For the text-containing cell, return its midpoint in [X, Y] coordinate format. 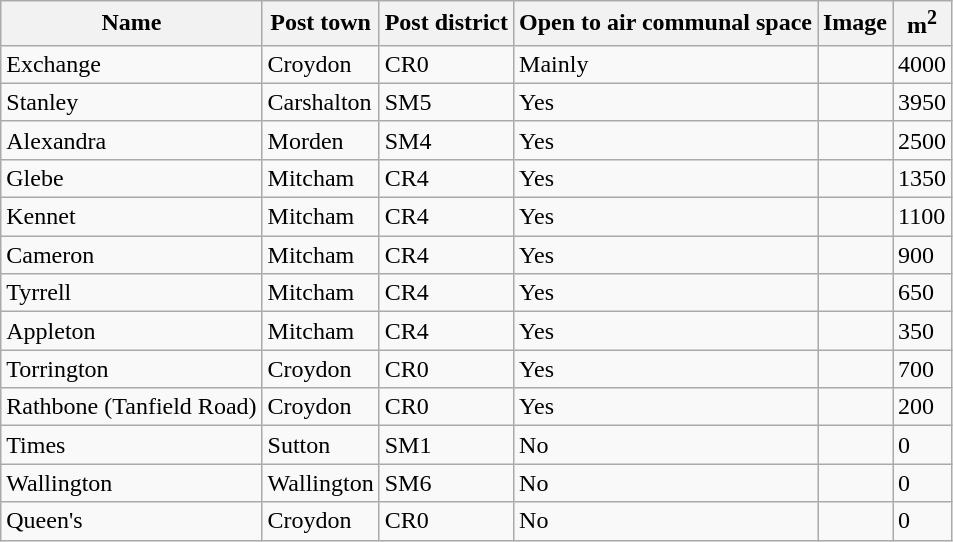
Post district [446, 24]
Glebe [132, 178]
700 [922, 369]
Alexandra [132, 140]
Cameron [132, 255]
4000 [922, 64]
Rathbone (Tanfield Road) [132, 407]
SM6 [446, 483]
Post town [320, 24]
Name [132, 24]
3950 [922, 102]
m2 [922, 24]
1100 [922, 217]
350 [922, 331]
Kennet [132, 217]
Times [132, 445]
Open to air communal space [666, 24]
Mainly [666, 64]
900 [922, 255]
Carshalton [320, 102]
Exchange [132, 64]
200 [922, 407]
SM1 [446, 445]
Stanley [132, 102]
2500 [922, 140]
Queen's [132, 521]
1350 [922, 178]
650 [922, 293]
Morden [320, 140]
Sutton [320, 445]
Appleton [132, 331]
Image [856, 24]
Tyrrell [132, 293]
SM4 [446, 140]
Torrington [132, 369]
SM5 [446, 102]
